Provide the (x, y) coordinate of the cell's center where the given text is located.  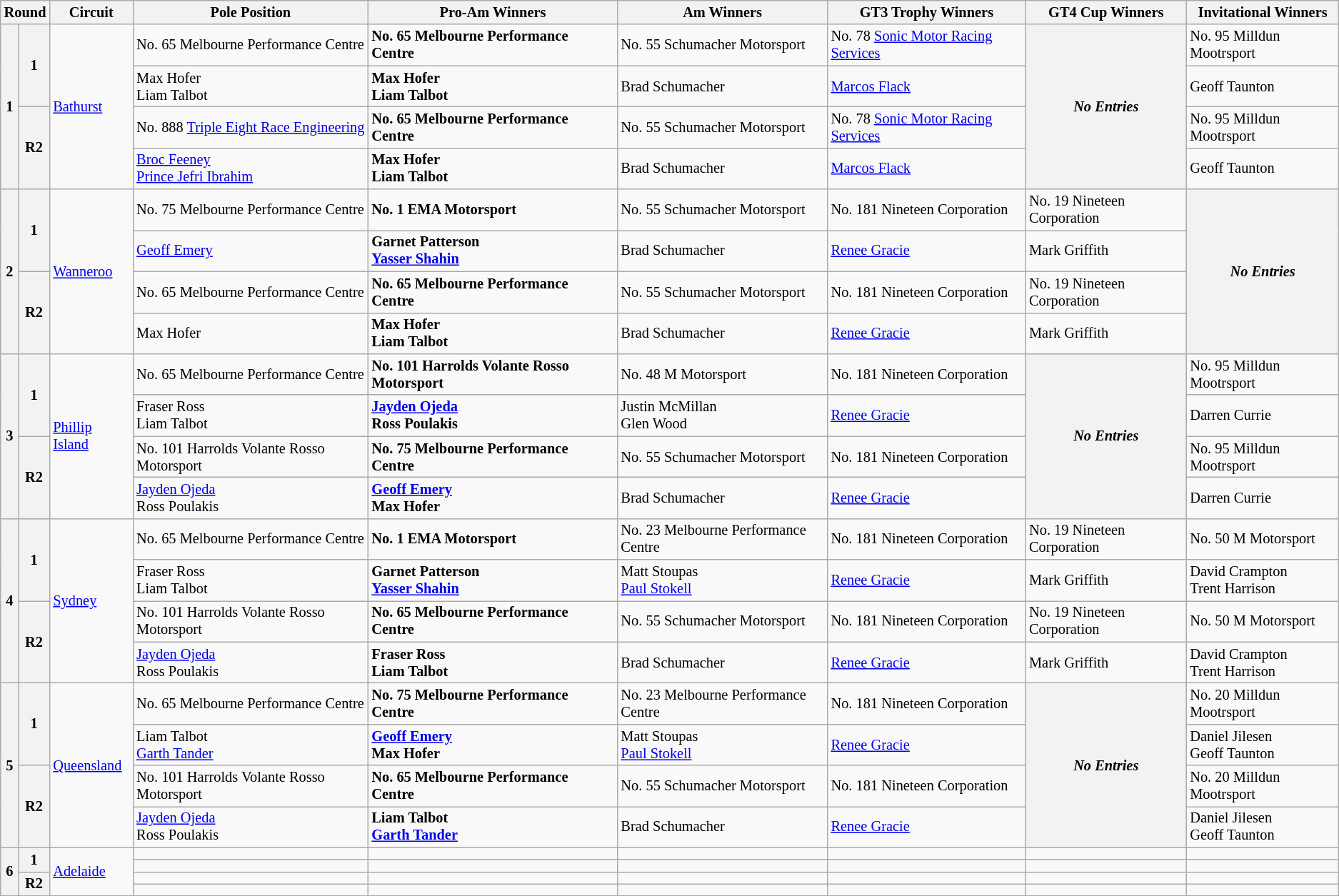
5 (10, 765)
Wanneroo (91, 271)
Pole Position (250, 12)
4 (10, 601)
Circuit (91, 12)
GT4 Cup Winners (1105, 12)
Geoff Emery (250, 251)
No. 888 Triple Eight Race Engineering (250, 127)
3 (10, 436)
2 (10, 271)
Max Hofer (250, 333)
Sydney (91, 601)
Round (26, 12)
Phillip Island (91, 436)
No. 48 M Motorsport (723, 374)
Bathurst (91, 107)
GT3 Trophy Winners (927, 12)
Adelaide (91, 871)
Invitational Winners (1263, 12)
Queensland (91, 765)
Pro-Am Winners (493, 12)
Broc Feeney Prince Jefri Ibrahim (250, 168)
Justin McMillan Glen Wood (723, 416)
Am Winners (723, 12)
6 (10, 871)
